Locate the cell with the specified text and output its (X, Y) center coordinate. 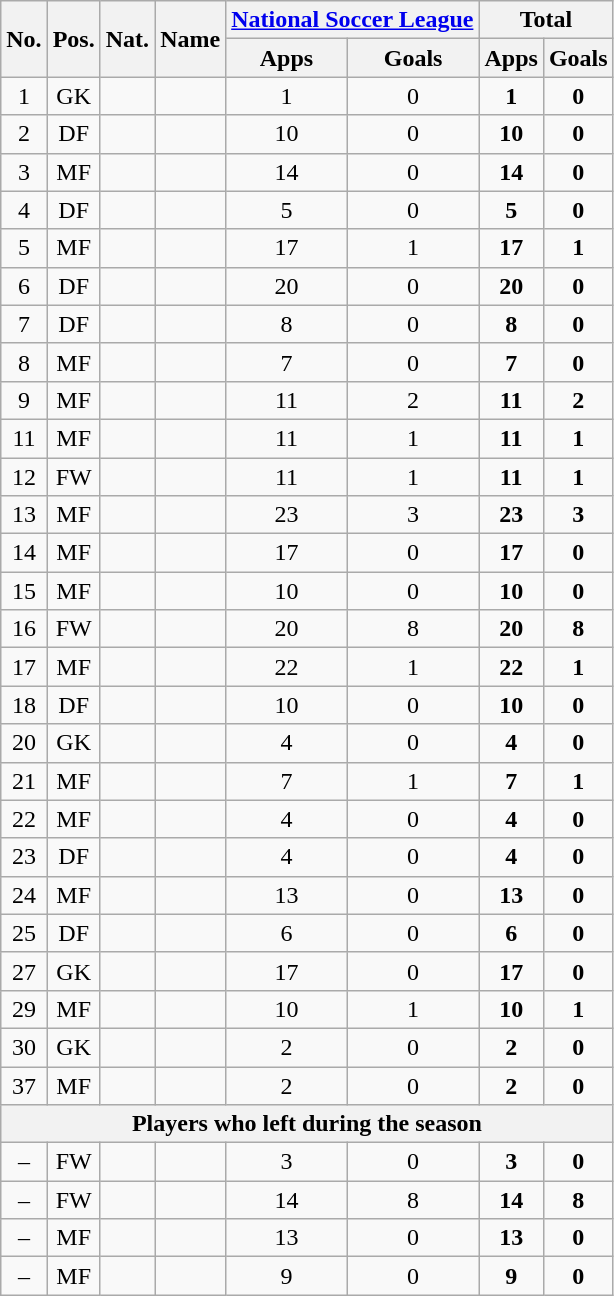
16 (24, 629)
27 (24, 971)
Players who left during the season (307, 1124)
29 (24, 1009)
Pos. (74, 39)
25 (24, 933)
21 (24, 781)
Nat. (127, 39)
24 (24, 895)
Total (546, 20)
No. (24, 39)
12 (24, 477)
30 (24, 1047)
18 (24, 705)
37 (24, 1085)
Name (190, 39)
National Soccer League (352, 20)
15 (24, 591)
